Identify which cell holds the provided text, then report its [x, y] central coordinate. 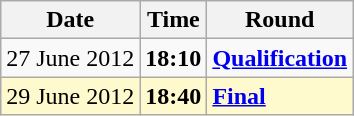
Round [280, 20]
18:10 [174, 58]
Time [174, 20]
Date [70, 20]
Qualification [280, 58]
Final [280, 96]
29 June 2012 [70, 96]
27 June 2012 [70, 58]
18:40 [174, 96]
